Extract the (x, y) coordinate from the center of the cell holding the provided text.  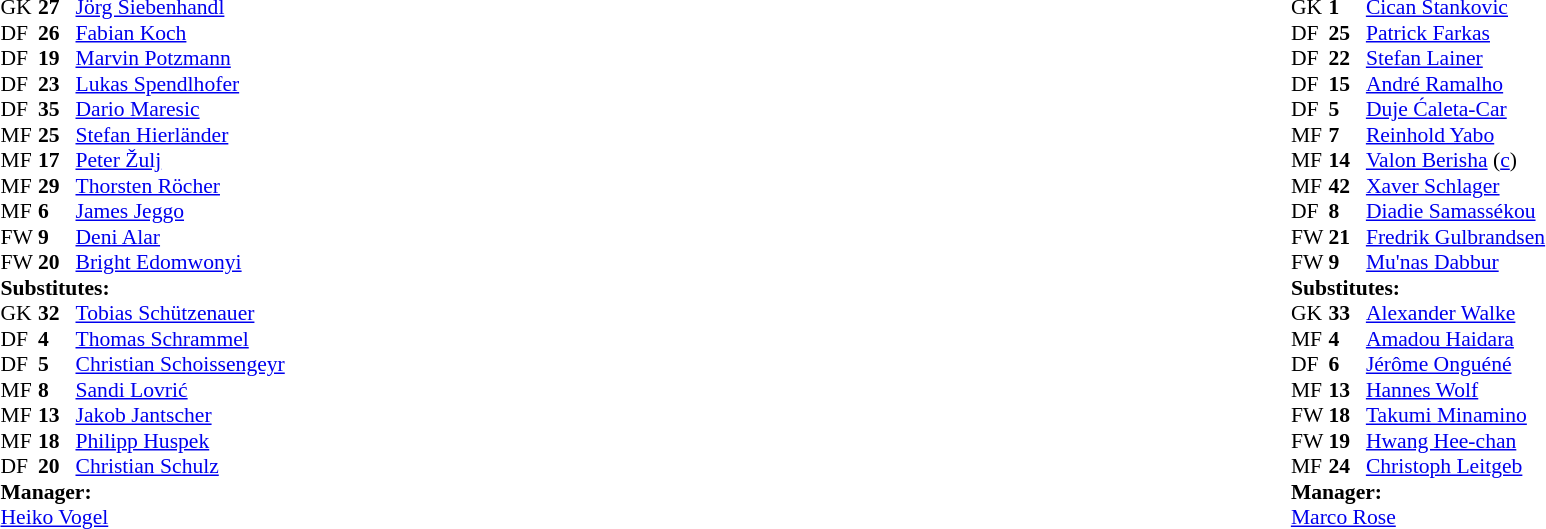
Christoph Leitgeb (1456, 467)
Takumi Minamino (1456, 415)
Bright Edomwonyi (180, 263)
Thorsten Röcher (180, 186)
Christian Schulz (180, 467)
Hwang Hee-chan (1456, 441)
Peter Žulj (180, 161)
35 (57, 109)
Deni Alar (180, 237)
Diadie Samassékou (1456, 211)
Sandi Lovrić (180, 390)
Jérôme Onguéné (1456, 365)
Stefan Lainer (1456, 59)
Christian Schoissengeyr (180, 365)
15 (1347, 84)
17 (57, 161)
32 (57, 313)
Patrick Farkas (1456, 33)
Dario Maresic (180, 109)
André Ramalho (1456, 84)
Hannes Wolf (1456, 390)
Thomas Schrammel (180, 339)
Fabian Koch (180, 33)
24 (1347, 467)
Reinhold Yabo (1456, 135)
Fredrik Gulbrandsen (1456, 237)
22 (1347, 59)
21 (1347, 237)
Mu'nas Dabbur (1456, 263)
7 (1347, 135)
Stefan Hierländer (180, 135)
Amadou Haidara (1456, 339)
Marvin Potzmann (180, 59)
42 (1347, 186)
Alexander Walke (1456, 313)
Xaver Schlager (1456, 186)
Duje Ćaleta-Car (1456, 109)
23 (57, 84)
26 (57, 33)
Tobias Schützenauer (180, 313)
14 (1347, 161)
Valon Berisha (c) (1456, 161)
33 (1347, 313)
Jakob Jantscher (180, 415)
James Jeggo (180, 211)
Philipp Huspek (180, 441)
29 (57, 186)
Lukas Spendlhofer (180, 84)
